Provide the [x, y] coordinate of the cell's center where the given text is located.  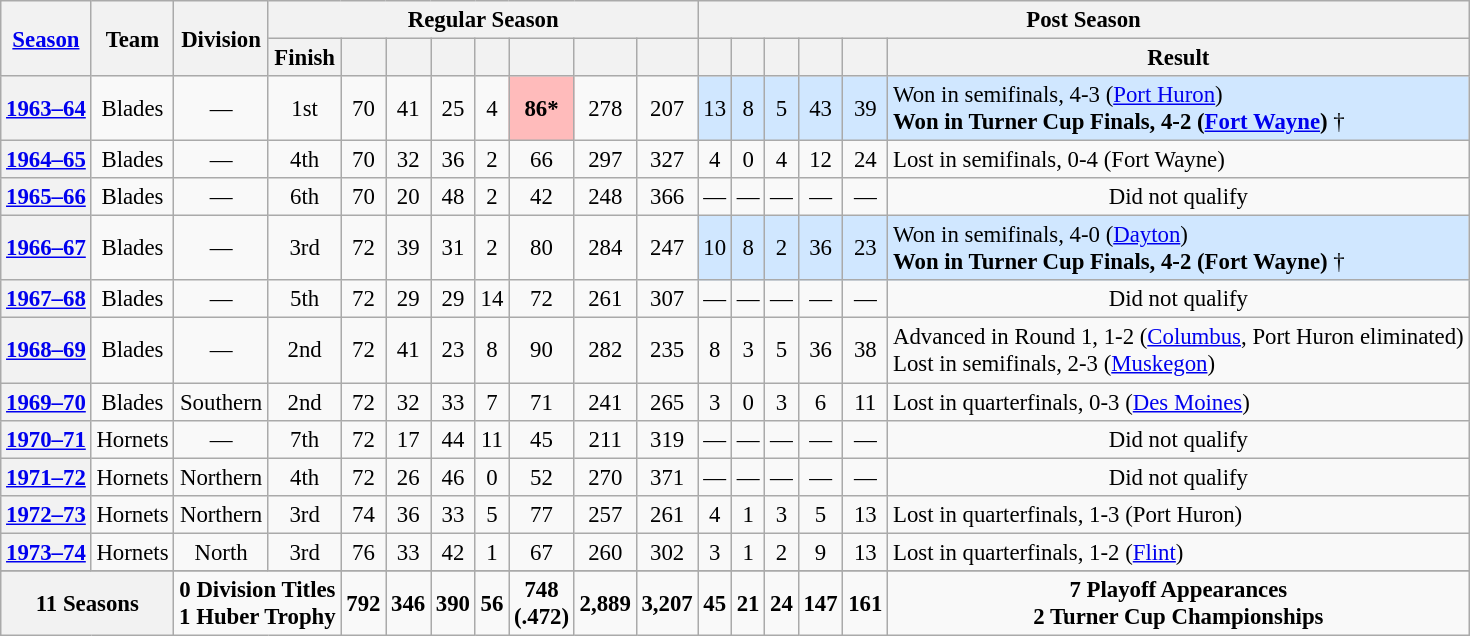
90 [542, 350]
12 [820, 160]
241 [605, 402]
38 [866, 350]
257 [605, 514]
1968–69 [46, 350]
Won in semifinals, 4-0 (Dayton)Won in Turner Cup Finals, 4-2 (Fort Wayne) † [1178, 248]
1963–64 [46, 108]
66 [542, 160]
Regular Season [483, 20]
260 [605, 552]
Result [1178, 58]
302 [667, 552]
Southern [221, 402]
265 [667, 402]
1972–73 [46, 514]
161 [866, 604]
77 [542, 514]
Post Season [1084, 20]
11 Seasons [88, 604]
67 [542, 552]
284 [605, 248]
Won in semifinals, 4-3 (Port Huron)Won in Turner Cup Finals, 4-2 (Fort Wayne) † [1178, 108]
North [221, 552]
20 [408, 197]
48 [454, 197]
1970–71 [46, 439]
9 [820, 552]
282 [605, 350]
1971–72 [46, 477]
211 [605, 439]
248 [605, 197]
26 [408, 477]
44 [454, 439]
76 [364, 552]
207 [667, 108]
1969–70 [46, 402]
1973–74 [46, 552]
371 [667, 477]
86* [542, 108]
25 [454, 108]
Lost in quarterfinals, 1-3 (Port Huron) [1178, 514]
366 [667, 197]
7 [492, 402]
297 [605, 160]
52 [542, 477]
147 [820, 604]
1965–66 [46, 197]
5th [304, 299]
74 [364, 514]
7th [304, 439]
46 [454, 477]
43 [820, 108]
319 [667, 439]
235 [667, 350]
792 [364, 604]
748(.472) [542, 604]
31 [454, 248]
Team [132, 38]
327 [667, 160]
1966–67 [46, 248]
2,889 [605, 604]
1st [304, 108]
Season [46, 38]
390 [454, 604]
Advanced in Round 1, 1-2 (Columbus, Port Huron eliminated)Lost in semifinals, 2-3 (Muskegon) [1178, 350]
1967–68 [46, 299]
270 [605, 477]
Lost in semifinals, 0-4 (Fort Wayne) [1178, 160]
307 [667, 299]
71 [542, 402]
Finish [304, 58]
0 Division Titles1 Huber Trophy [258, 604]
7 Playoff Appearances2 Turner Cup Championships [1178, 604]
6 [820, 402]
17 [408, 439]
247 [667, 248]
Division [221, 38]
10 [714, 248]
278 [605, 108]
Lost in quarterfinals, 0-3 (Des Moines) [1178, 402]
56 [492, 604]
14 [492, 299]
80 [542, 248]
21 [748, 604]
3,207 [667, 604]
6th [304, 197]
1964–65 [46, 160]
346 [408, 604]
Lost in quarterfinals, 1-2 (Flint) [1178, 552]
